Extract the [x, y] coordinate from the center of the cell holding the provided text.  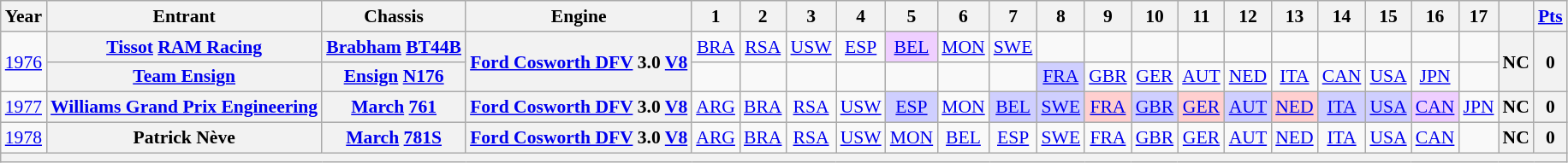
1978 [24, 138]
14 [1342, 16]
1 [716, 16]
17 [1478, 16]
Engine [579, 16]
Tissot RAM Racing [184, 47]
7 [1013, 16]
13 [1294, 16]
5 [912, 16]
March 761 [394, 108]
March 781S [394, 138]
Entrant [184, 16]
1976 [24, 61]
2 [763, 16]
4 [861, 16]
Pts [1551, 16]
1977 [24, 108]
Chassis [394, 16]
9 [1108, 16]
Patrick Nève [184, 138]
6 [964, 16]
8 [1060, 16]
15 [1388, 16]
16 [1435, 16]
Year [24, 16]
Ensign N176 [394, 77]
12 [1248, 16]
3 [811, 16]
11 [1201, 16]
Williams Grand Prix Engineering [184, 108]
Brabham BT44B [394, 47]
Team Ensign [184, 77]
10 [1155, 16]
